Return (x, y) of the center of cell containing provided text 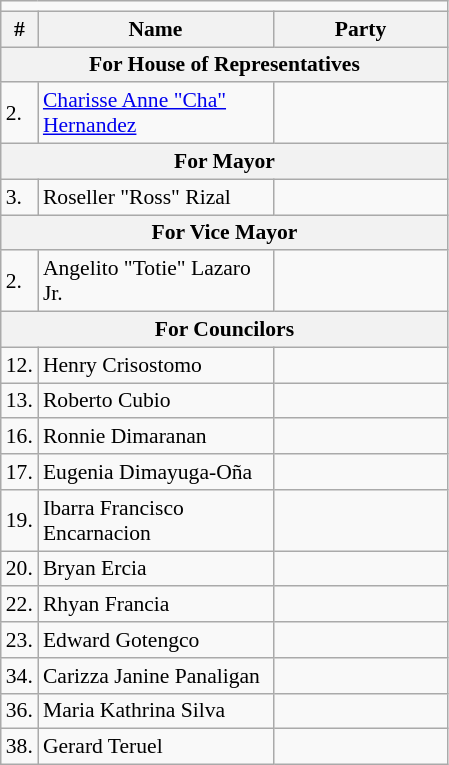
Ibarra Francisco Encarnacion (156, 520)
Angelito "Totie" Lazaro Jr. (156, 282)
Henry Crisostomo (156, 365)
38. (20, 747)
34. (20, 676)
Carizza Janine Panaligan (156, 676)
23. (20, 640)
19. (20, 520)
Party (360, 29)
16. (20, 437)
17. (20, 472)
Charisse Anne "Cha" Hernandez (156, 114)
For Mayor (224, 162)
22. (20, 605)
Ronnie Dimaranan (156, 437)
Maria Kathrina Silva (156, 711)
Roseller "Ross" Rizal (156, 197)
20. (20, 569)
For Councilors (224, 330)
# (20, 29)
Eugenia Dimayuga-Oña (156, 472)
Roberto Cubio (156, 401)
Name (156, 29)
Bryan Ercia (156, 569)
For House of Representatives (224, 65)
Edward Gotengco (156, 640)
12. (20, 365)
13. (20, 401)
36. (20, 711)
3. (20, 197)
Rhyan Francia (156, 605)
Gerard Teruel (156, 747)
For Vice Mayor (224, 233)
